Return the [x, y] coordinate for the center point of the cell that contains the specified text.  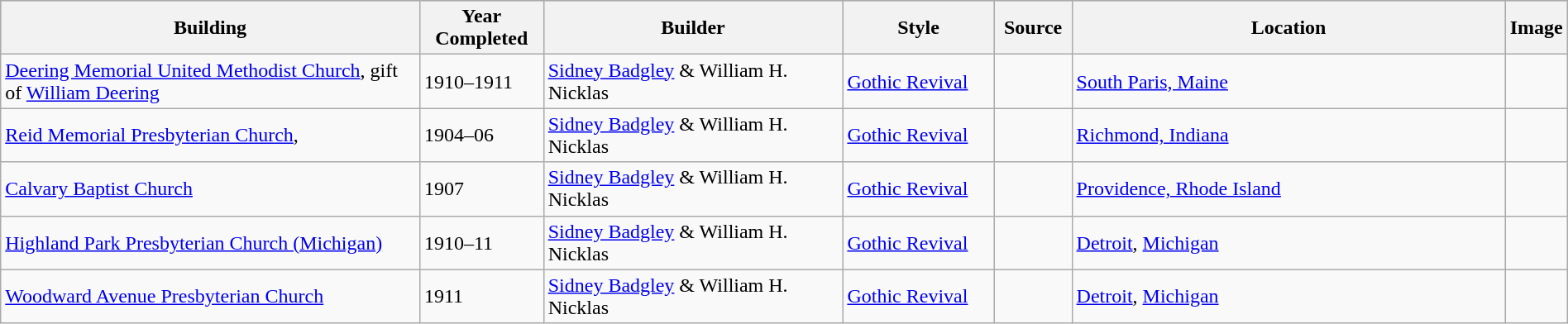
1907 [481, 188]
1910–11 [481, 243]
Source [1033, 28]
1904–06 [481, 136]
Builder [693, 28]
Providence, Rhode Island [1288, 188]
Location [1288, 28]
Style [918, 28]
Richmond, Indiana [1288, 136]
Year Completed [481, 28]
South Paris, Maine [1288, 81]
Reid Memorial Presbyterian Church, [210, 136]
Deering Memorial United Methodist Church, gift of William Deering [210, 81]
Building [210, 28]
Calvary Baptist Church [210, 188]
Highland Park Presbyterian Church (Michigan) [210, 243]
1910–1911 [481, 81]
Image [1537, 28]
1911 [481, 296]
Woodward Avenue Presbyterian Church [210, 296]
